Pinpoint the cell where the given text exists, returning its [X, Y] midpoint coordinate. 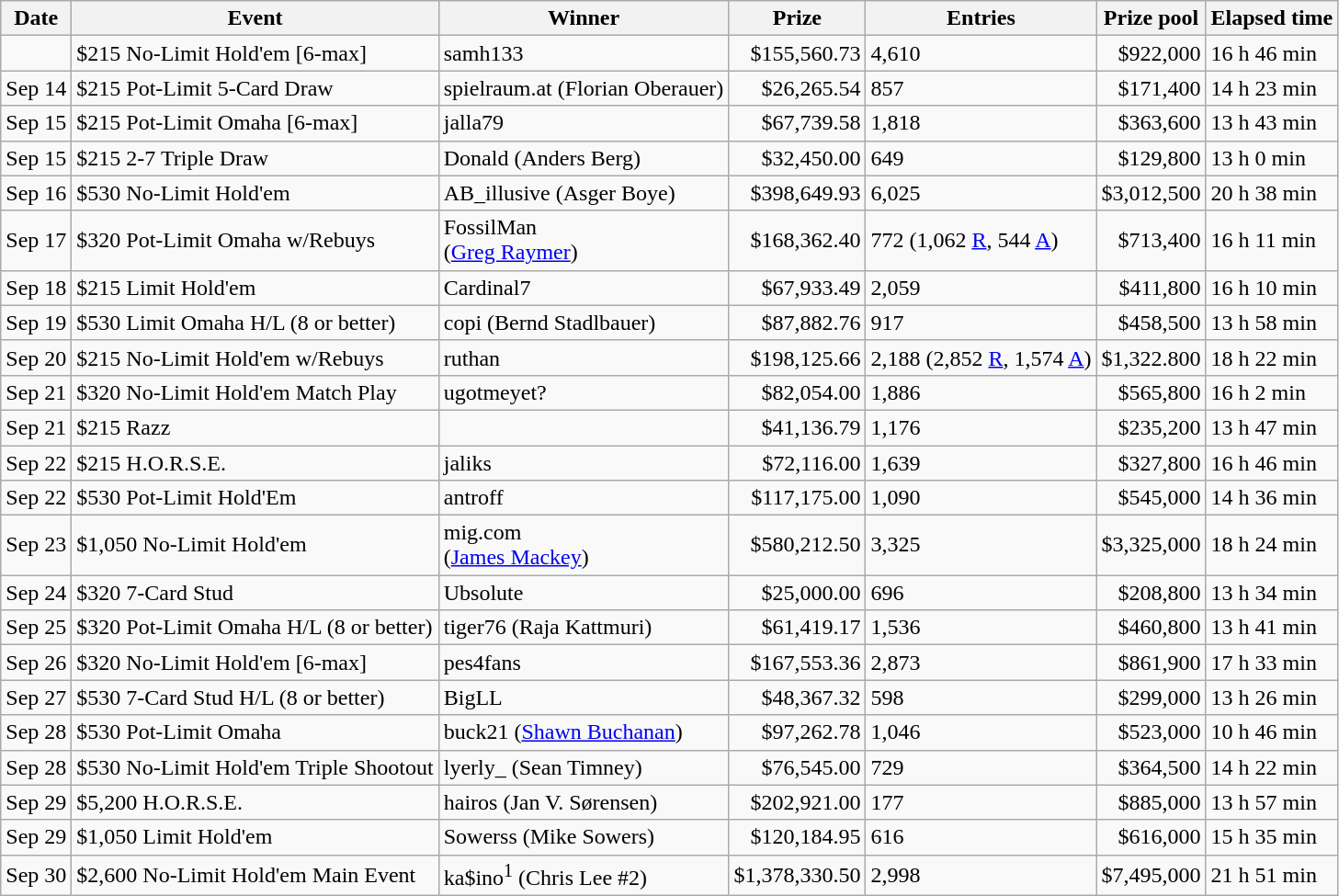
Prize [798, 18]
Elapsed time [1272, 18]
13 h 34 min [1272, 593]
Sep 17 [37, 241]
$460,800 [1151, 628]
Winner [584, 18]
$3,325,000 [1151, 546]
3,325 [982, 546]
Sep 25 [37, 628]
$1,050 No-Limit Hold'em [255, 546]
1,536 [982, 628]
Ubsolute [584, 593]
Sep 23 [37, 546]
$87,882.76 [798, 323]
$215 No-Limit Hold'em [6-max] [255, 53]
$713,400 [1151, 241]
1,818 [982, 123]
Sep 27 [37, 698]
$530 No-Limit Hold'em [255, 193]
1,639 [982, 462]
$398,649.93 [798, 193]
$530 Pot-Limit Hold'Em [255, 498]
buck21 (Shawn Buchanan) [584, 732]
Sep 14 [37, 88]
18 h 22 min [1272, 357]
177 [982, 802]
Sep 18 [37, 288]
16 h 11 min [1272, 241]
1,176 [982, 427]
copi (Bernd Stadlbauer) [584, 323]
13 h 26 min [1272, 698]
16 h 2 min [1272, 392]
$922,000 [1151, 53]
$530 No-Limit Hold'em Triple Shootout [255, 767]
Sep 30 [37, 875]
13 h 0 min [1272, 158]
6,025 [982, 193]
$167,553.36 [798, 663]
$215 2-7 Triple Draw [255, 158]
917 [982, 323]
729 [982, 767]
tiger76 (Raja Kattmuri) [584, 628]
Prize pool [1151, 18]
616 [982, 837]
antroff [584, 498]
$530 Limit Omaha H/L (8 or better) [255, 323]
hairos (Jan V. Sørensen) [584, 802]
2,998 [982, 875]
Sep 16 [37, 193]
$1,050 Limit Hold'em [255, 837]
13 h 41 min [1272, 628]
598 [982, 698]
857 [982, 88]
$2,600 No-Limit Hold'em Main Event [255, 875]
$327,800 [1151, 462]
13 h 57 min [1272, 802]
Sep 20 [37, 357]
$545,000 [1151, 498]
1,090 [982, 498]
$215 H.O.R.S.E. [255, 462]
$885,000 [1151, 802]
$61,419.17 [798, 628]
2,873 [982, 663]
FossilMan(Greg Raymer) [584, 241]
$565,800 [1151, 392]
$155,560.73 [798, 53]
$25,000.00 [798, 593]
13 h 47 min [1272, 427]
$32,450.00 [798, 158]
1,886 [982, 392]
ugotmeyet? [584, 392]
$363,600 [1151, 123]
$411,800 [1151, 288]
ruthan [584, 357]
$3,012,500 [1151, 193]
Sep 24 [37, 593]
Date [37, 18]
15 h 35 min [1272, 837]
$72,116.00 [798, 462]
$215 Pot-Limit 5-Card Draw [255, 88]
2,188 (2,852 R, 1,574 A) [982, 357]
jalla79 [584, 123]
$67,933.49 [798, 288]
$235,200 [1151, 427]
17 h 33 min [1272, 663]
$458,500 [1151, 323]
21 h 51 min [1272, 875]
$215 Razz [255, 427]
$320 Pot-Limit Omaha w/Rebuys [255, 241]
$117,175.00 [798, 498]
$299,000 [1151, 698]
10 h 46 min [1272, 732]
16 h 10 min [1272, 288]
Cardinal7 [584, 288]
ka$ino1 (Chris Lee #2) [584, 875]
Sep 26 [37, 663]
$215 Pot-Limit Omaha [6-max] [255, 123]
$215 No-Limit Hold'em w/Rebuys [255, 357]
$530 7-Card Stud H/L (8 or better) [255, 698]
$215 Limit Hold'em [255, 288]
$76,545.00 [798, 767]
Event [255, 18]
$129,800 [1151, 158]
1,046 [982, 732]
14 h 36 min [1272, 498]
$198,125.66 [798, 357]
$580,212.50 [798, 546]
Sowerss (Mike Sowers) [584, 837]
spielraum.at (Florian Oberauer) [584, 88]
$97,262.78 [798, 732]
13 h 43 min [1272, 123]
20 h 38 min [1272, 193]
$82,054.00 [798, 392]
AB_illusive (Asger Boye) [584, 193]
$120,184.95 [798, 837]
$26,265.54 [798, 88]
samh133 [584, 53]
pes4fans [584, 663]
$320 Pot-Limit Omaha H/L (8 or better) [255, 628]
$202,921.00 [798, 802]
$320 No-Limit Hold'em [6-max] [255, 663]
$7,495,000 [1151, 875]
696 [982, 593]
$364,500 [1151, 767]
18 h 24 min [1272, 546]
BigLL [584, 698]
13 h 58 min [1272, 323]
$5,200 H.O.R.S.E. [255, 802]
$616,000 [1151, 837]
$1,322.800 [1151, 357]
mig.com(James Mackey) [584, 546]
$48,367.32 [798, 698]
2,059 [982, 288]
Donald (Anders Berg) [584, 158]
$1,378,330.50 [798, 875]
$530 Pot-Limit Omaha [255, 732]
$523,000 [1151, 732]
$67,739.58 [798, 123]
14 h 22 min [1272, 767]
$41,136.79 [798, 427]
Sep 19 [37, 323]
jaliks [584, 462]
$861,900 [1151, 663]
$171,400 [1151, 88]
$168,362.40 [798, 241]
$208,800 [1151, 593]
772 (1,062 R, 544 A) [982, 241]
$320 No-Limit Hold'em Match Play [255, 392]
$320 7-Card Stud [255, 593]
14 h 23 min [1272, 88]
649 [982, 158]
4,610 [982, 53]
lyerly_ (Sean Timney) [584, 767]
Entries [982, 18]
